Find where the given text appears and provide that cell's center as (x, y) coordinate. 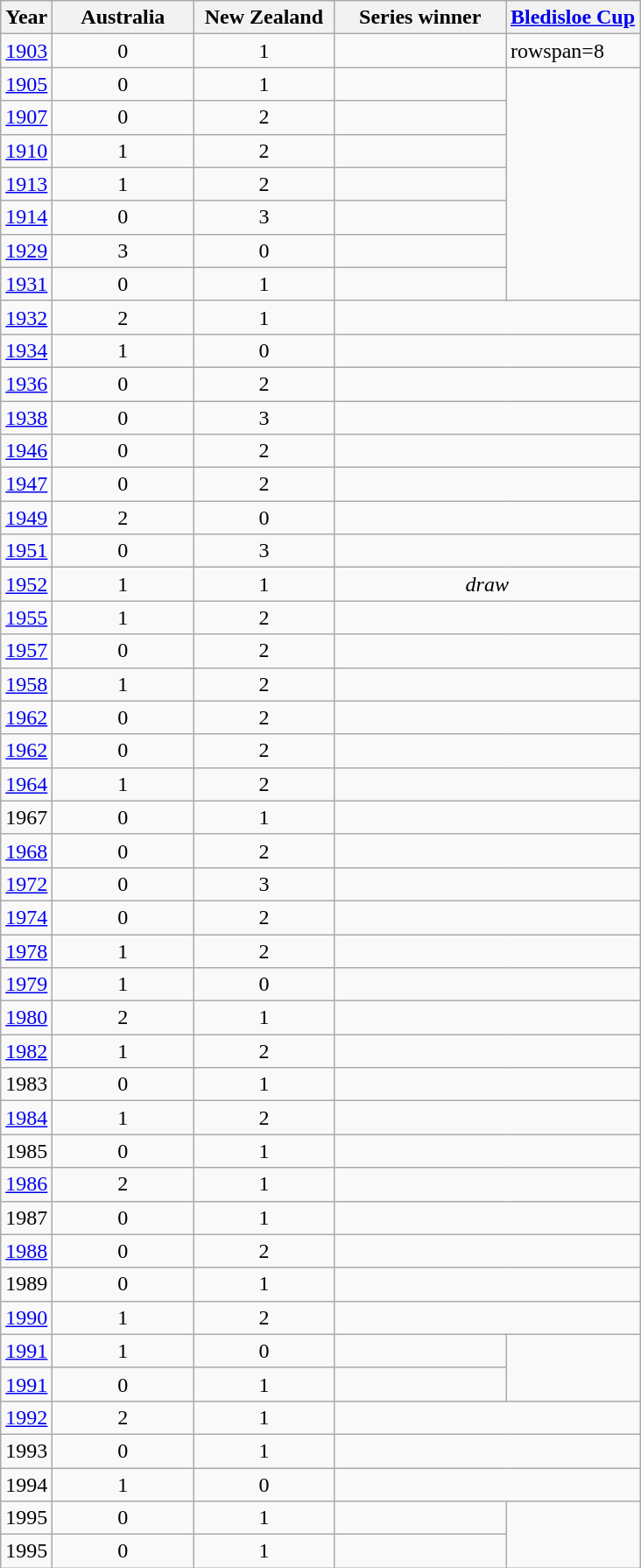
Year (26, 18)
1980 (26, 1018)
1958 (26, 684)
1947 (26, 484)
1992 (26, 1417)
1968 (26, 851)
1932 (26, 317)
1988 (26, 1251)
draw (487, 584)
New Zealand (264, 18)
1983 (26, 1084)
1990 (26, 1317)
1952 (26, 584)
1982 (26, 1051)
1964 (26, 784)
1974 (26, 917)
1987 (26, 1218)
1951 (26, 551)
1955 (26, 618)
1929 (26, 251)
1993 (26, 1451)
1986 (26, 1184)
1979 (26, 985)
1907 (26, 117)
1985 (26, 1151)
1984 (26, 1118)
1978 (26, 950)
1994 (26, 1485)
Series winner (420, 18)
1946 (26, 451)
1934 (26, 350)
1905 (26, 84)
rowspan=8 (573, 51)
1938 (26, 418)
1949 (26, 518)
1913 (26, 184)
1910 (26, 151)
Bledisloe Cup (573, 18)
1989 (26, 1284)
Australia (123, 18)
1936 (26, 384)
1931 (26, 284)
1972 (26, 884)
1967 (26, 817)
1903 (26, 51)
1957 (26, 651)
1914 (26, 217)
